Capture the cell that displays the provided text and extract its (X, Y) central coordinate. 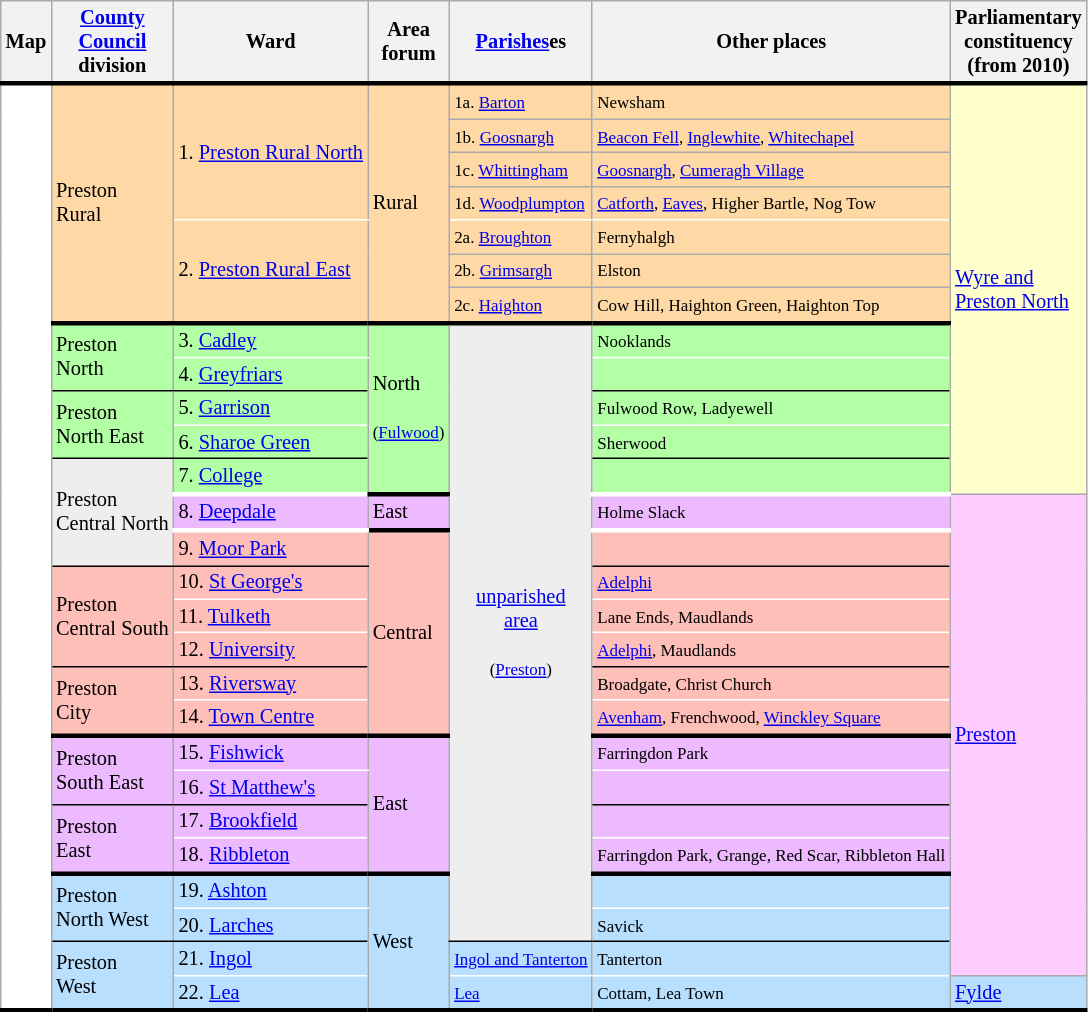
Areaforum (408, 42)
Catforth, Eaves, Higher Bartle, Nog Tow (771, 203)
Fulwood Row, Ladyewell (771, 408)
Ward (271, 42)
Beacon Fell, Inglewhite, Whitechapel (771, 136)
Goosnargh, Cumeragh Village (771, 169)
Lane Ends, Maudlands (771, 616)
20. Larches (271, 925)
1a. Barton (520, 102)
Cow Hill, Haighton Green, Haighton Top (771, 304)
9. Moor Park (271, 548)
6. Sharoe Green (271, 442)
13. Riversway (271, 683)
2a. Broughton (520, 237)
18. Ribbleton (271, 854)
4. Greyfriars (271, 374)
Lea (520, 992)
PrestonRural (112, 204)
1b. Goosnargh (520, 136)
Elston (771, 270)
7. College (271, 476)
1d. Woodplumpton (520, 203)
12. University (271, 649)
Ingol and Tanterton (520, 958)
Tanterton (771, 958)
Adelphi (771, 582)
North(Fulwood) (408, 408)
1c. Whittingham (520, 169)
PrestonCentral North (112, 512)
Savick (771, 925)
Central (408, 632)
CountyCouncildivision (112, 42)
PrestonCity (112, 700)
14. Town Centre (271, 718)
Holme Slack (771, 512)
Fylde (1018, 992)
PrestonSouth East (112, 770)
10. St George's (271, 582)
2c. Haighton (520, 304)
Nooklands (771, 340)
PrestonNorth (112, 356)
Parisheses (520, 42)
Avenham, Frenchwood, Winckley Square (771, 718)
Preston (1018, 734)
PrestonCentral South (112, 616)
Broadgate, Christ Church (771, 683)
21. Ingol (271, 958)
PrestonNorth West (112, 908)
Other places (771, 42)
unparishedarea(Preston) (520, 632)
Sherwood (771, 442)
17. Brookfield (271, 821)
1. Preston Rural North (271, 152)
22. Lea (271, 992)
Wyre andPreston North (1018, 289)
Parliamentaryconstituency(from 2010) (1018, 42)
Cottam, Lea Town (771, 992)
11. Tulketh (271, 616)
3. Cadley (271, 340)
19. Ashton (271, 890)
Fernyhalgh (771, 237)
PrestonWest (112, 976)
8. Deepdale (271, 512)
5. Garrison (271, 408)
Farringdon Park, Grange, Red Scar, Ribbleton Hall (771, 854)
West (408, 942)
Farringdon Park (771, 752)
Adelphi, Maudlands (771, 649)
2. Preston Rural East (271, 271)
15. Fishwick (271, 752)
Newsham (771, 102)
Rural (408, 204)
2b. Grimsargh (520, 270)
PrestonEast (112, 838)
Map (26, 42)
16. St Matthew's (271, 787)
PrestonNorth East (112, 424)
